Capture the cell that displays the provided text and extract its [X, Y] central coordinate. 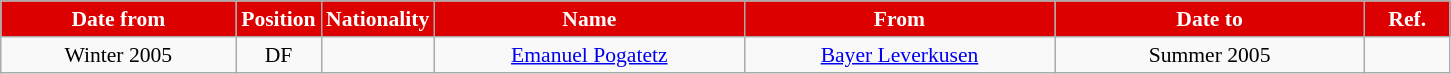
Bayer Leverkusen [899, 55]
Name [589, 19]
DF [278, 55]
From [899, 19]
Summer 2005 [1210, 55]
Date to [1210, 19]
Position [278, 19]
Date from [118, 19]
Winter 2005 [118, 55]
Nationality [378, 19]
Ref. [1408, 19]
Emanuel Pogatetz [589, 55]
